For the text-containing cell, return its midpoint in [x, y] coordinate format. 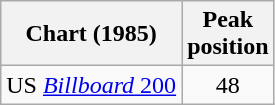
Peakposition [228, 34]
US Billboard 200 [92, 85]
Chart (1985) [92, 34]
48 [228, 85]
